Output the [X, Y] coordinate of the center of the cell containing the given text.  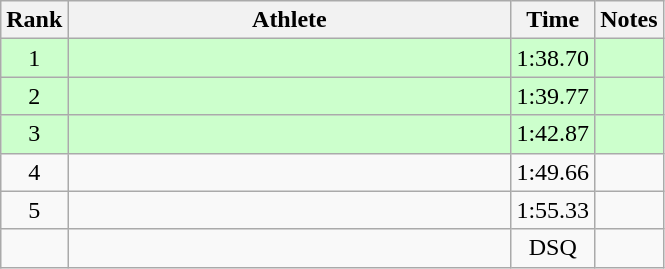
2 [34, 96]
Time [553, 20]
1:49.66 [553, 172]
5 [34, 210]
Athlete [290, 20]
Rank [34, 20]
1:39.77 [553, 96]
DSQ [553, 248]
1:55.33 [553, 210]
1 [34, 58]
4 [34, 172]
Notes [629, 20]
3 [34, 134]
1:42.87 [553, 134]
1:38.70 [553, 58]
